Pinpoint the cell where the given text exists, returning its (x, y) midpoint coordinate. 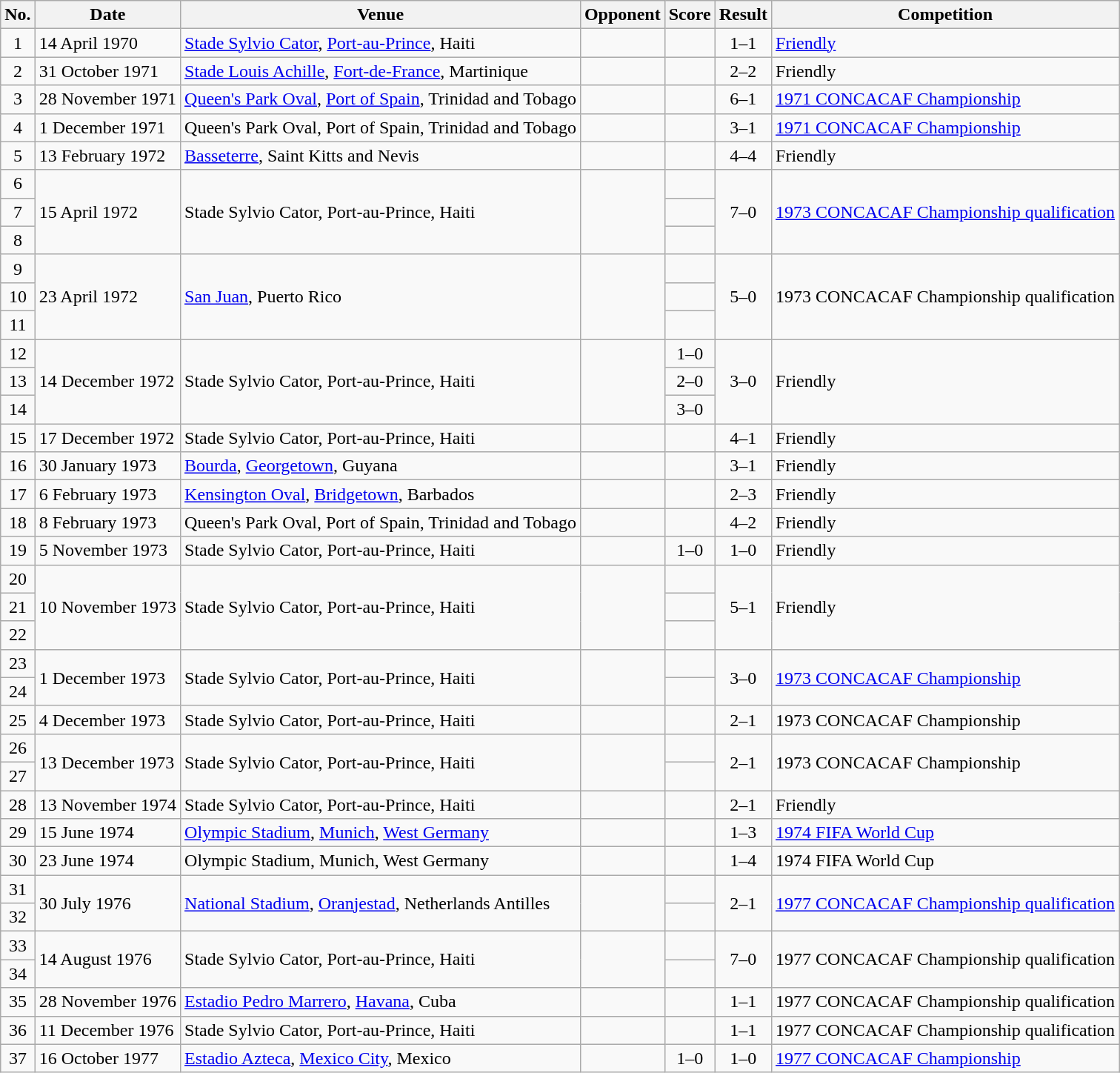
4 (18, 127)
22 (18, 635)
4 December 1973 (107, 720)
17 (18, 494)
5 (18, 156)
37 (18, 1058)
6–1 (743, 99)
1 December 1971 (107, 127)
14 August 1976 (107, 960)
27 (18, 776)
19 (18, 551)
29 (18, 833)
13 February 1972 (107, 156)
36 (18, 1030)
21 (18, 607)
Score (690, 15)
8 February 1973 (107, 522)
13 December 1973 (107, 762)
28 November 1971 (107, 99)
15 June 1974 (107, 833)
30 July 1976 (107, 903)
Competition (945, 15)
1–4 (743, 861)
2–0 (690, 382)
34 (18, 974)
28 (18, 804)
Estadio Pedro Marrero, Havana, Cuba (381, 1002)
16 (18, 466)
23 (18, 663)
13 November 1974 (107, 804)
5–1 (743, 607)
Kensington Oval, Bridgetown, Barbados (381, 494)
10 (18, 296)
24 (18, 691)
31 (18, 889)
1977 CONCACAF Championship (945, 1058)
9 (18, 268)
15 (18, 438)
32 (18, 917)
1 December 1973 (107, 677)
17 December 1972 (107, 438)
14 December 1972 (107, 382)
4–4 (743, 156)
26 (18, 748)
National Stadium, Oranjestad, Netherlands Antilles (381, 903)
2–2 (743, 71)
14 April 1970 (107, 43)
30 January 1973 (107, 466)
23 April 1972 (107, 296)
1 (18, 43)
14 (18, 410)
1–3 (743, 833)
No. (18, 15)
18 (18, 522)
20 (18, 579)
35 (18, 1002)
Opponent (622, 15)
Basseterre, Saint Kitts and Nevis (381, 156)
10 November 1973 (107, 607)
Stade Louis Achille, Fort-de-France, Martinique (381, 71)
13 (18, 382)
16 October 1977 (107, 1058)
25 (18, 720)
28 November 1976 (107, 1002)
33 (18, 946)
Result (743, 15)
23 June 1974 (107, 861)
6 February 1973 (107, 494)
4–1 (743, 438)
7 (18, 212)
8 (18, 240)
5 November 1973 (107, 551)
31 October 1971 (107, 71)
2 (18, 71)
2–3 (743, 494)
3 (18, 99)
11 December 1976 (107, 1030)
San Juan, Puerto Rico (381, 296)
4–2 (743, 522)
12 (18, 353)
11 (18, 325)
6 (18, 184)
Bourda, Georgetown, Guyana (381, 466)
15 April 1972 (107, 212)
Date (107, 15)
5–0 (743, 296)
Venue (381, 15)
Estadio Azteca, Mexico City, Mexico (381, 1058)
30 (18, 861)
